Detect which cell encompasses the target text, then output its [x, y] center coordinate. 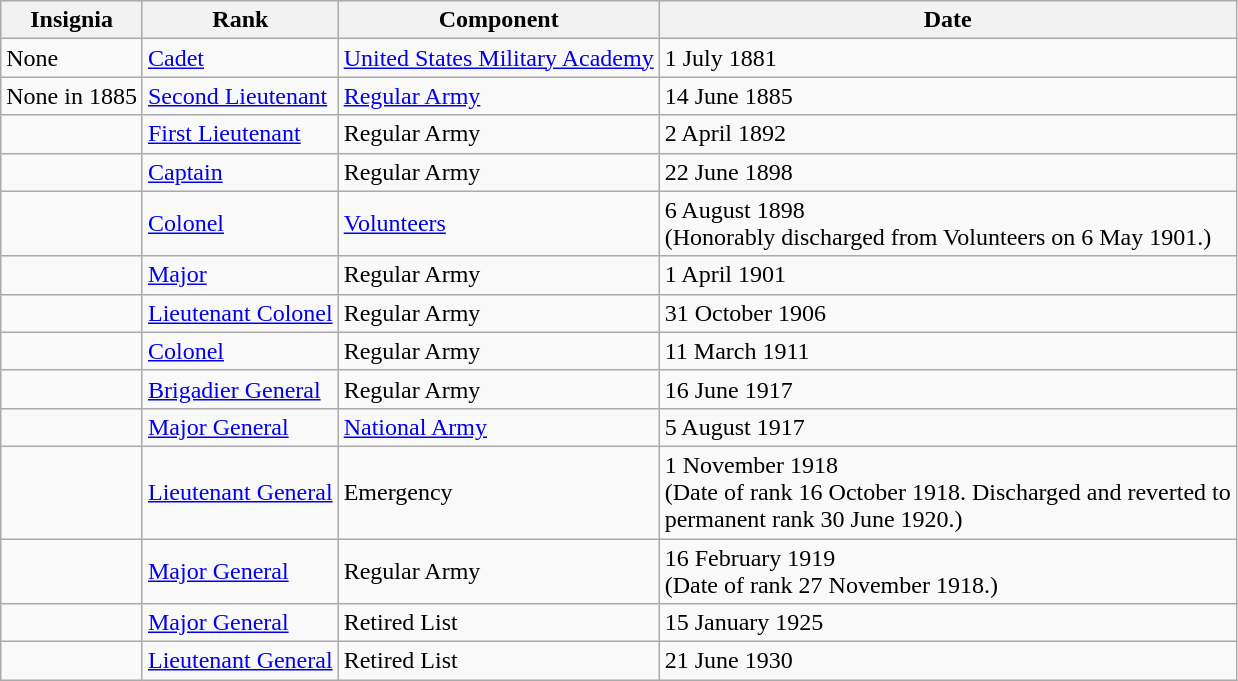
United States Military Academy [498, 58]
Captain [240, 172]
2 April 1892 [948, 134]
Rank [240, 20]
22 June 1898 [948, 172]
Second Lieutenant [240, 96]
First Lieutenant [240, 134]
None [72, 58]
1 April 1901 [948, 275]
National Army [498, 427]
1 July 1881 [948, 58]
6 August 1898(Honorably discharged from Volunteers on 6 May 1901.) [948, 224]
Date [948, 20]
Emergency [498, 492]
16 February 1919 (Date of rank 27 November 1918.) [948, 570]
Volunteers [498, 224]
15 January 1925 [948, 623]
Brigadier General [240, 389]
21 June 1930 [948, 661]
Insignia [72, 20]
Lieutenant Colonel [240, 313]
5 August 1917 [948, 427]
16 June 1917 [948, 389]
14 June 1885 [948, 96]
Component [498, 20]
Major [240, 275]
11 March 1911 [948, 351]
None in 1885 [72, 96]
Cadet [240, 58]
31 October 1906 [948, 313]
1 November 1918(Date of rank 16 October 1918. Discharged and reverted to permanent rank 30 June 1920.) [948, 492]
